Pinpoint the cell where the given text exists, returning its (x, y) midpoint coordinate. 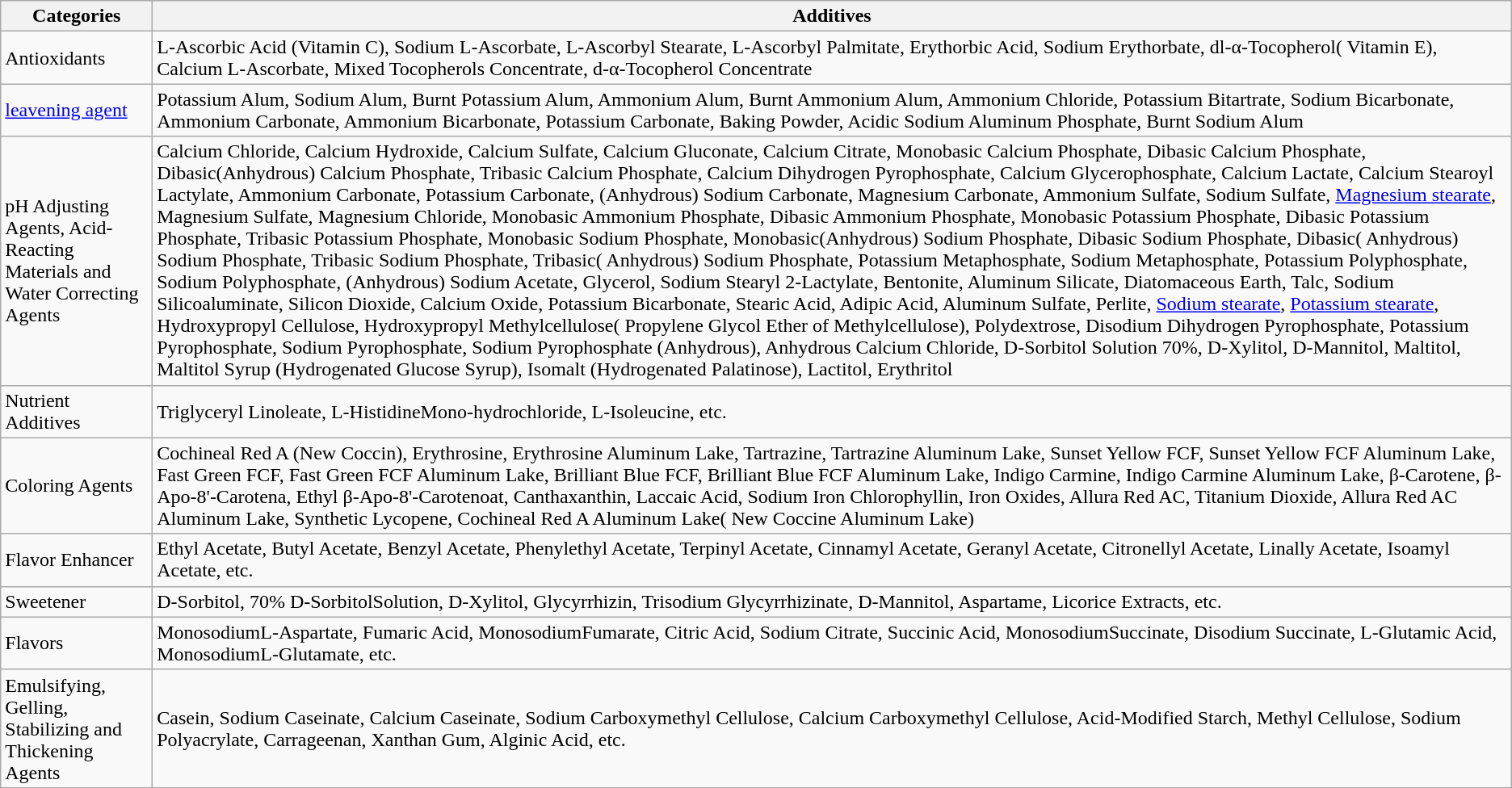
Sweetener (77, 601)
Emulsifying, Gelling, Stabilizing and Thickening Agents (77, 728)
Flavor Enhancer (77, 560)
pH Adjusting Agents, Acid-Reacting Materials and Water Correcting Agents (77, 261)
Coloring Agents (77, 486)
D-Sorbitol, 70% D-SorbitolSolution, D-Xylitol, Glycyrrhizin, Trisodium Glycyrrhizinate, D-Mannitol, Aspartame, Licorice Extracts, etc. (832, 601)
Triglyceryl Linoleate, L-HistidineMono-hydrochloride, L-Isoleucine, etc. (832, 412)
Flavors (77, 643)
Nutrient Additives (77, 412)
Categories (77, 16)
Antioxidants (77, 58)
Additives (832, 16)
leavening agent (77, 110)
